Search for the cell housing the specified text and yield its (x, y) center coordinate. 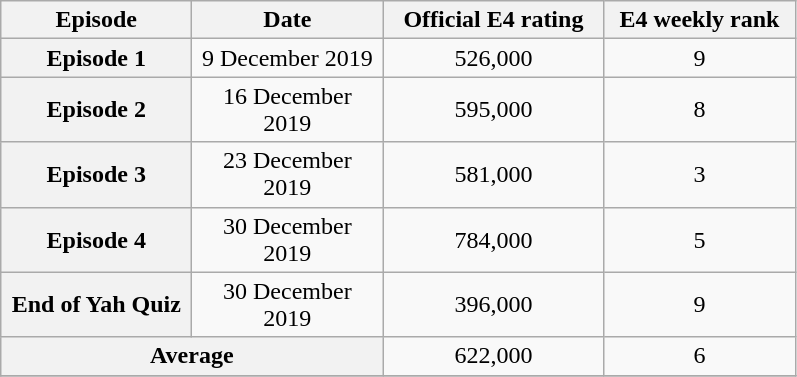
581,000 (494, 174)
6 (700, 356)
3 (700, 174)
Average (192, 356)
E4 weekly rank (700, 20)
Episode 1 (96, 58)
784,000 (494, 240)
Episode 3 (96, 174)
Episode 2 (96, 110)
16 December 2019 (288, 110)
8 (700, 110)
5 (700, 240)
End of Yah Quiz (96, 304)
622,000 (494, 356)
9 December 2019 (288, 58)
396,000 (494, 304)
Official E4 rating (494, 20)
Date (288, 20)
Episode 4 (96, 240)
Episode (96, 20)
23 December 2019 (288, 174)
526,000 (494, 58)
595,000 (494, 110)
